Identify which cell holds the provided text, then report its [x, y] central coordinate. 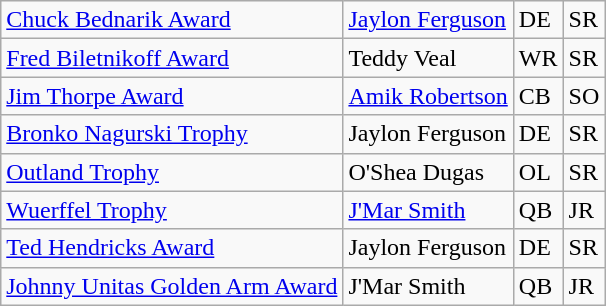
Chuck Bednarik Award [172, 20]
Bronko Nagurski Trophy [172, 134]
Fred Biletnikoff Award [172, 58]
Johnny Unitas Golden Arm Award [172, 286]
CB [538, 96]
Amik Robertson [428, 96]
Wuerffel Trophy [172, 210]
OL [538, 172]
Outland Trophy [172, 172]
Ted Hendricks Award [172, 248]
Jim Thorpe Award [172, 96]
SO [584, 96]
O'Shea Dugas [428, 172]
Teddy Veal [428, 58]
WR [538, 58]
